Search for the cell housing the specified text and yield its [x, y] center coordinate. 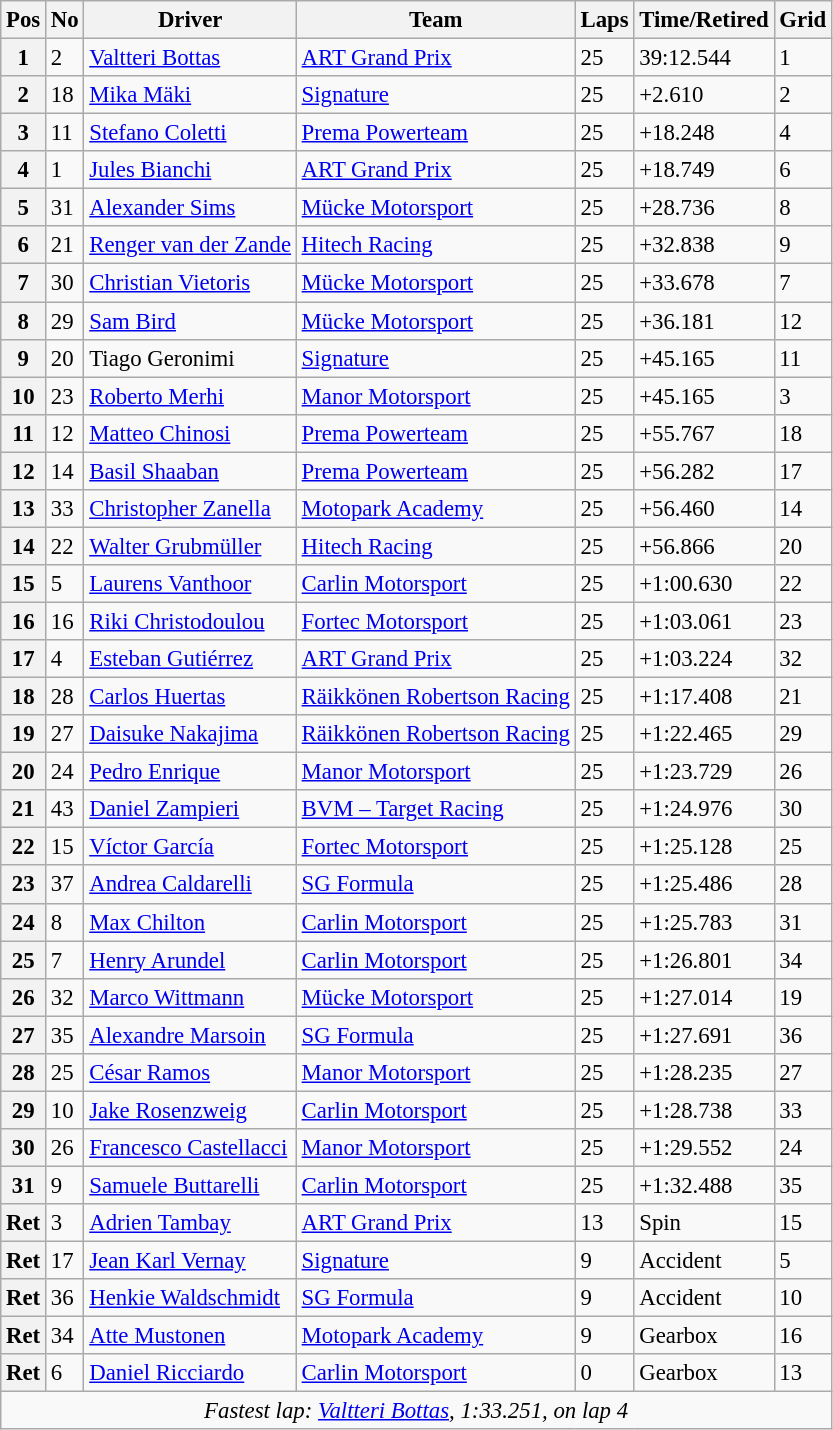
+56.282 [704, 471]
37 [65, 885]
+1:24.976 [704, 809]
+1:25.128 [704, 847]
+1:00.630 [704, 584]
+1:25.486 [704, 885]
+36.181 [704, 321]
Basil Shaaban [190, 471]
Sam Bird [190, 321]
+1:26.801 [704, 960]
Grid [802, 20]
Daniel Zampieri [190, 809]
Walter Grubmüller [190, 546]
Carlos Huertas [190, 697]
Víctor García [190, 847]
+1:23.729 [704, 772]
Andrea Caldarelli [190, 885]
+1:28.235 [704, 1073]
Driver [190, 20]
+33.678 [704, 283]
+1:25.783 [704, 922]
+1:28.738 [704, 1110]
Roberto Merhi [190, 396]
+18.248 [704, 133]
+1:27.691 [704, 1035]
Jake Rosenzweig [190, 1110]
Alexander Sims [190, 208]
Time/Retired [704, 20]
Riki Christodoulou [190, 621]
Jean Karl Vernay [190, 1261]
39:12.544 [704, 58]
No [65, 20]
+2.610 [704, 95]
Daniel Ricciardo [190, 1373]
Christian Vietoris [190, 283]
Laps [604, 20]
+1:22.465 [704, 734]
Jules Bianchi [190, 170]
+1:03.224 [704, 659]
Pos [24, 20]
+32.838 [704, 245]
Team [436, 20]
0 [604, 1373]
Max Chilton [190, 922]
Henkie Waldschmidt [190, 1298]
Stefano Coletti [190, 133]
Marco Wittmann [190, 997]
+1:17.408 [704, 697]
+28.736 [704, 208]
43 [65, 809]
Laurens Vanthoor [190, 584]
Valtteri Bottas [190, 58]
César Ramos [190, 1073]
Daisuke Nakajima [190, 734]
Tiago Geronimi [190, 358]
+1:27.014 [704, 997]
+1:03.061 [704, 621]
Henry Arundel [190, 960]
Renger van der Zande [190, 245]
Samuele Buttarelli [190, 1185]
Mika Mäki [190, 95]
Alexandre Marsoin [190, 1035]
+56.866 [704, 546]
Matteo Chinosi [190, 433]
+18.749 [704, 170]
+1:29.552 [704, 1148]
Christopher Zanella [190, 509]
+56.460 [704, 509]
Adrien Tambay [190, 1223]
BVM – Target Racing [436, 809]
Esteban Gutiérrez [190, 659]
Spin [704, 1223]
+55.767 [704, 433]
Atte Mustonen [190, 1336]
Fastest lap: Valtteri Bottas, 1:33.251, on lap 4 [416, 1411]
Francesco Castellacci [190, 1148]
+1:32.488 [704, 1185]
Pedro Enrique [190, 772]
